Return the [X, Y] coordinate for the center point of the cell that contains the specified text.  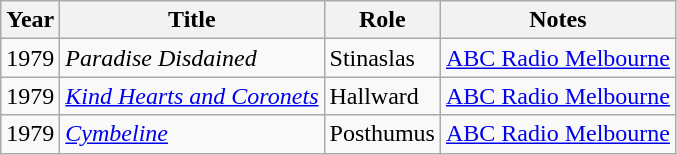
Posthumus [382, 134]
Cymbeline [192, 134]
Hallward [382, 96]
Title [192, 20]
Kind Hearts and Coronets [192, 96]
Role [382, 20]
Stinaslas [382, 58]
Year [30, 20]
Notes [558, 20]
Paradise Disdained [192, 58]
